Provide the [X, Y] coordinate of the cell's center where the given text is located.  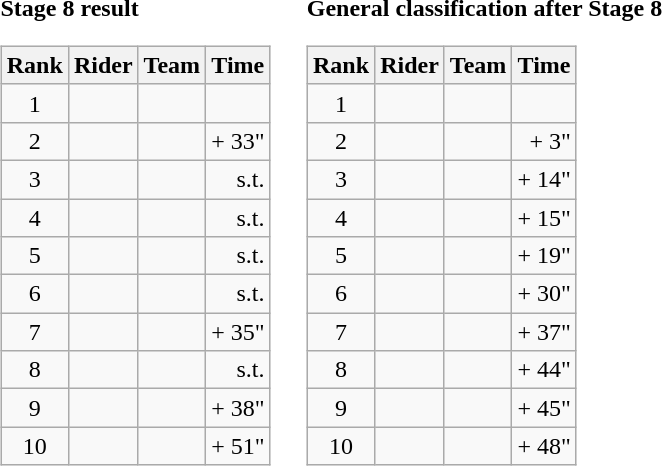
+ 3" [544, 141]
+ 19" [544, 256]
+ 35" [238, 332]
+ 44" [544, 370]
+ 14" [544, 179]
+ 15" [544, 217]
+ 38" [238, 408]
+ 48" [544, 446]
+ 33" [238, 141]
+ 30" [544, 294]
+ 45" [544, 408]
+ 37" [544, 332]
+ 51" [238, 446]
